Provide the [x, y] coordinate of the cell's center where the given text is located.  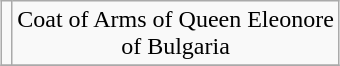
Coat of Arms of Queen Eleonore of Bulgaria [176, 34]
